Capture the cell that displays the provided text and extract its (X, Y) central coordinate. 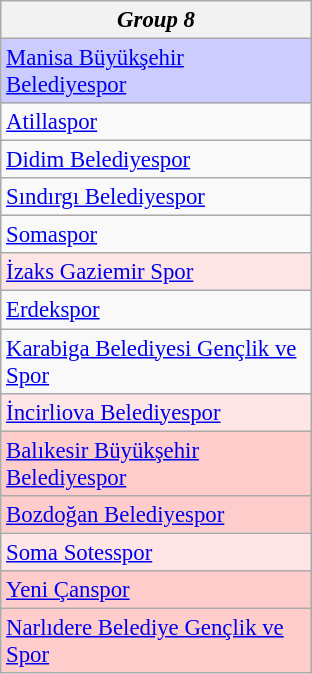
Soma Sotesspor (156, 552)
Group 8 (156, 20)
İncirliova Belediyespor (156, 412)
Balıkesir Büyükşehir Belediyespor (156, 464)
Somaspor (156, 235)
Narlıdere Belediye Gençlik ve Spor (156, 640)
Karabiga Belediyesi Gençlik ve Spor (156, 362)
Manisa Büyükşehir Belediyespor (156, 72)
Bozdoğan Belediyespor (156, 514)
Atillaspor (156, 122)
Yeni Çanspor (156, 590)
Erdekspor (156, 310)
Didim Belediyespor (156, 160)
Sındırgı Belediyespor (156, 197)
İzaks Gaziemir Spor (156, 273)
